Extract the (X, Y) coordinate from the center of the cell holding the provided text.  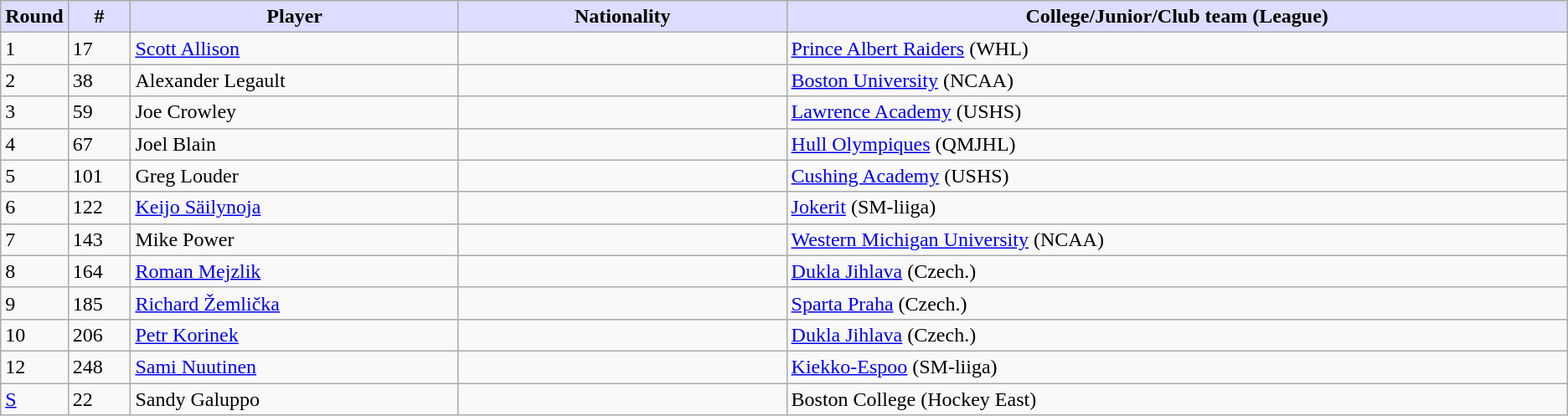
Richard Žemlička (295, 303)
Mike Power (295, 239)
Hull Olympiques (QMJHL) (1177, 144)
Player (295, 17)
Jokerit (SM-liiga) (1177, 208)
38 (99, 80)
7 (34, 239)
5 (34, 176)
22 (99, 399)
Keijo Säilynoja (295, 208)
Roman Mejzlik (295, 271)
17 (99, 49)
Sandy Galuppo (295, 399)
Cushing Academy (USHS) (1177, 176)
Lawrence Academy (USHS) (1177, 112)
2 (34, 80)
12 (34, 367)
# (99, 17)
Prince Albert Raiders (WHL) (1177, 49)
Scott Allison (295, 49)
Sami Nuutinen (295, 367)
8 (34, 271)
67 (99, 144)
Round (34, 17)
Boston College (Hockey East) (1177, 399)
1 (34, 49)
122 (99, 208)
59 (99, 112)
6 (34, 208)
4 (34, 144)
3 (34, 112)
Nationality (622, 17)
10 (34, 335)
164 (99, 271)
248 (99, 367)
S (34, 399)
Sparta Praha (Czech.) (1177, 303)
143 (99, 239)
Boston University (NCAA) (1177, 80)
Western Michigan University (NCAA) (1177, 239)
College/Junior/Club team (League) (1177, 17)
Petr Korinek (295, 335)
Joel Blain (295, 144)
Alexander Legault (295, 80)
206 (99, 335)
9 (34, 303)
101 (99, 176)
Joe Crowley (295, 112)
Greg Louder (295, 176)
Kiekko-Espoo (SM-liiga) (1177, 367)
185 (99, 303)
